Provide the (X, Y) coordinate of the cell's center where the given text is located.  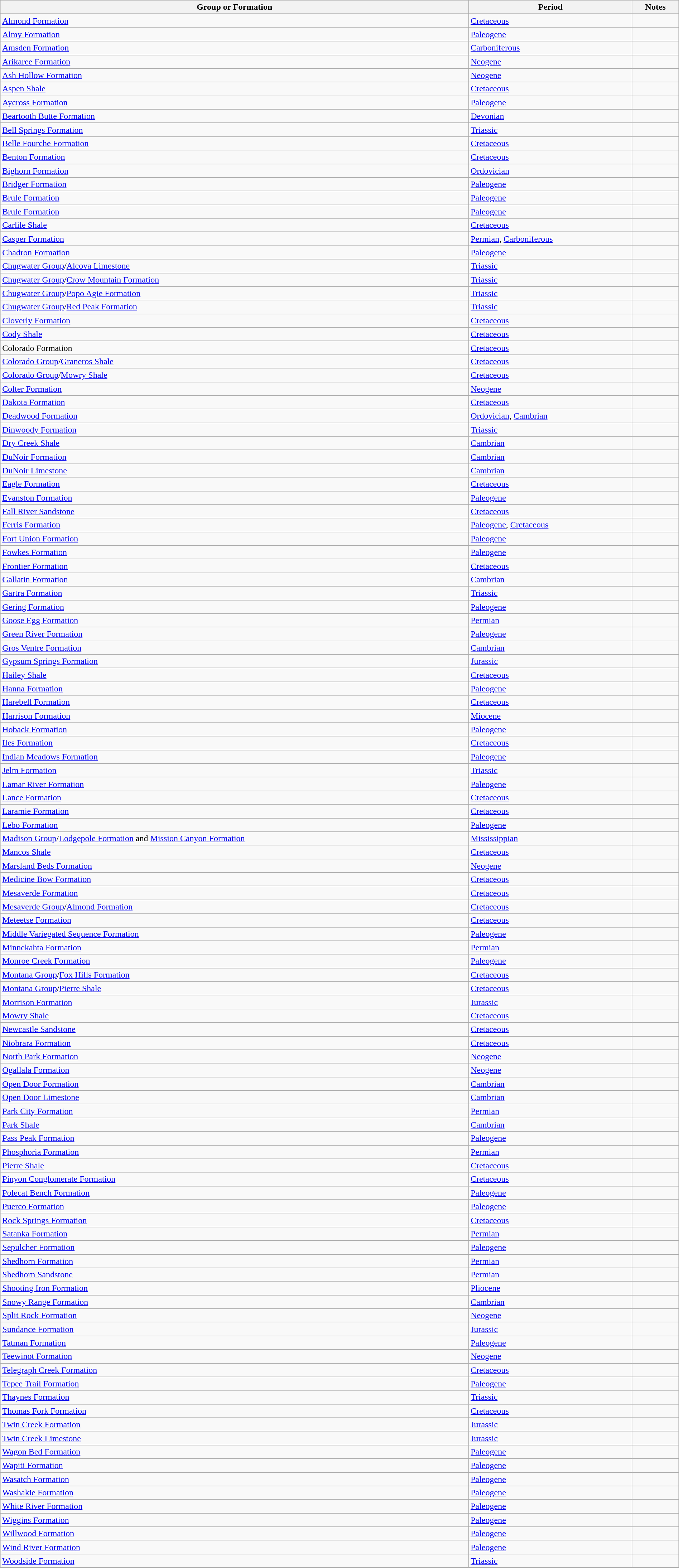
Tatman Formation (235, 1343)
Rock Springs Formation (235, 1220)
White River Formation (235, 1506)
Tepee Trail Formation (235, 1384)
Miocene (551, 716)
Mesaverde Group/Almond Formation (235, 907)
Gering Formation (235, 607)
Lebo Formation (235, 825)
Sepulcher Formation (235, 1247)
Dry Creek Shale (235, 443)
Bighorn Formation (235, 171)
Dakota Formation (235, 402)
Lance Formation (235, 797)
Chugwater Group/Popo Agie Formation (235, 293)
Mesaverde Formation (235, 893)
Washakie Formation (235, 1493)
Madison Group/Lodgepole Formation and Mission Canyon Formation (235, 839)
Colorado Formation (235, 348)
Pierre Shale (235, 1166)
Willwood Formation (235, 1534)
Wagon Bed Formation (235, 1452)
Almond Formation (235, 21)
Gros Ventre Formation (235, 648)
Wapiti Formation (235, 1465)
Benton Formation (235, 157)
Thomas Fork Formation (235, 1411)
Colter Formation (235, 389)
Park Shale (235, 1125)
Notes (655, 7)
Shedhorn Sandstone (235, 1275)
Fort Union Formation (235, 539)
Medicine Bow Formation (235, 879)
Carboniferous (551, 48)
Bell Springs Formation (235, 130)
Telegraph Creek Formation (235, 1370)
Monroe Creek Formation (235, 961)
Aspen Shale (235, 89)
Mancos Shale (235, 852)
Marsland Beds Formation (235, 866)
Split Rock Formation (235, 1316)
Open Door Formation (235, 1084)
Satanka Formation (235, 1234)
Ordovician (551, 171)
Shooting Iron Formation (235, 1288)
North Park Formation (235, 1057)
Phosphoria Formation (235, 1152)
Carlile Shale (235, 225)
Colorado Group/Graneros Shale (235, 361)
Newcastle Sandstone (235, 1029)
Beartooth Butte Formation (235, 116)
Wasatch Formation (235, 1479)
Ordovician, Cambrian (551, 416)
Wiggins Formation (235, 1520)
Ogallala Formation (235, 1070)
Montana Group/Pierre Shale (235, 988)
Shedhorn Formation (235, 1261)
Woodside Formation (235, 1561)
Mowry Shale (235, 1015)
Niobrara Formation (235, 1043)
Teewinot Formation (235, 1356)
Puerco Formation (235, 1206)
Hailey Shale (235, 675)
Harebell Formation (235, 702)
Minnekahta Formation (235, 947)
Group or Formation (235, 7)
Snowy Range Formation (235, 1302)
Harrison Formation (235, 716)
Open Door Limestone (235, 1097)
Devonian (551, 116)
Deadwood Formation (235, 416)
Chugwater Group/Alcova Limestone (235, 266)
Pliocene (551, 1288)
Montana Group/Fox Hills Formation (235, 975)
Twin Creek Limestone (235, 1438)
Aycross Formation (235, 102)
Thaynes Formation (235, 1397)
DuNoir Formation (235, 457)
Lamar River Formation (235, 784)
Chadron Formation (235, 252)
Period (551, 7)
Paleogene, Cretaceous (551, 525)
Twin Creek Formation (235, 1424)
Frontier Formation (235, 566)
Permian, Carboniferous (551, 239)
Arikaree Formation (235, 62)
Pass Peak Formation (235, 1138)
Evanston Formation (235, 498)
Gartra Formation (235, 593)
DuNoir Limestone (235, 471)
Fowkes Formation (235, 552)
Park City Formation (235, 1111)
Goose Egg Formation (235, 621)
Dinwoody Formation (235, 430)
Cody Shale (235, 334)
Gypsum Springs Formation (235, 661)
Middle Variegated Sequence Formation (235, 934)
Hoback Formation (235, 729)
Morrison Formation (235, 1002)
Chugwater Group/Crow Mountain Formation (235, 280)
Eagle Formation (235, 484)
Colorado Group/Mowry Shale (235, 375)
Iles Formation (235, 743)
Meteetse Formation (235, 920)
Ferris Formation (235, 525)
Mississippian (551, 839)
Cloverly Formation (235, 320)
Sundance Formation (235, 1329)
Bridger Formation (235, 184)
Wind River Formation (235, 1547)
Casper Formation (235, 239)
Jelm Formation (235, 770)
Almy Formation (235, 34)
Gallatin Formation (235, 579)
Chugwater Group/Red Peak Formation (235, 307)
Hanna Formation (235, 689)
Ash Hollow Formation (235, 75)
Green River Formation (235, 634)
Indian Meadows Formation (235, 757)
Amsden Formation (235, 48)
Laramie Formation (235, 811)
Fall River Sandstone (235, 511)
Pinyon Conglomerate Formation (235, 1179)
Belle Fourche Formation (235, 143)
Polecat Bench Formation (235, 1193)
